From the cell containing the given text, extract its center point as (X, Y) coordinate. 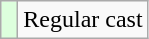
Regular cast (83, 20)
